Pinpoint the cell where the given text exists, returning its (X, Y) midpoint coordinate. 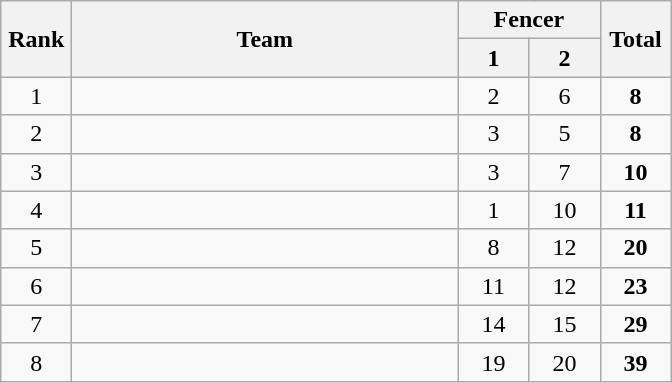
Rank (36, 39)
23 (636, 286)
39 (636, 362)
29 (636, 324)
Fencer (529, 20)
4 (36, 210)
Team (265, 39)
19 (494, 362)
Total (636, 39)
14 (494, 324)
15 (564, 324)
